Determine the [x, y] coordinate at the center of the cell enclosing the given text.  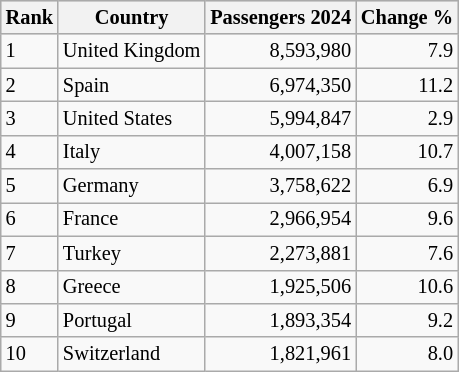
6 [30, 219]
Portugal [132, 320]
Italy [132, 152]
8,593,980 [280, 51]
7.9 [407, 51]
3,758,622 [280, 186]
Switzerland [132, 354]
Spain [132, 85]
Turkey [132, 253]
5 [30, 186]
Country [132, 17]
United States [132, 118]
9.2 [407, 320]
Passengers 2024 [280, 17]
6,974,350 [280, 85]
4 [30, 152]
Greece [132, 287]
Germany [132, 186]
3 [30, 118]
1,893,354 [280, 320]
9.6 [407, 219]
6.9 [407, 186]
2,966,954 [280, 219]
Rank [30, 17]
4,007,158 [280, 152]
9 [30, 320]
United Kingdom [132, 51]
7.6 [407, 253]
France [132, 219]
1 [30, 51]
7 [30, 253]
10 [30, 354]
5,994,847 [280, 118]
2.9 [407, 118]
2,273,881 [280, 253]
Change % [407, 17]
1,821,961 [280, 354]
8.0 [407, 354]
10.7 [407, 152]
10.6 [407, 287]
2 [30, 85]
8 [30, 287]
1,925,506 [280, 287]
11.2 [407, 85]
